Extract the [x, y] coordinate from the center of the cell holding the provided text.  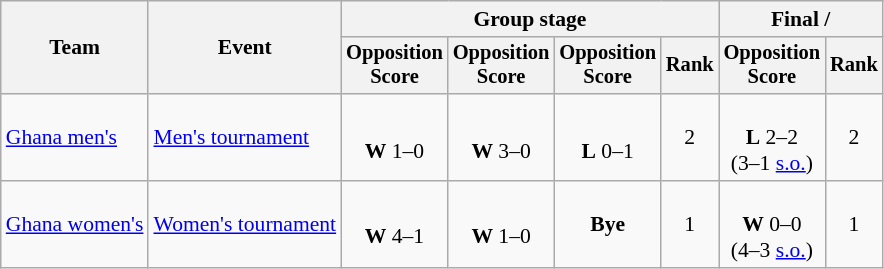
W 0–0(4–3 s.o.) [772, 224]
L 0–1 [608, 138]
W 4–1 [394, 224]
Bye [608, 224]
Women's tournament [244, 224]
Ghana women's [75, 224]
Group stage [530, 19]
Final / [801, 19]
Event [244, 48]
Ghana men's [75, 138]
Team [75, 48]
L 2–2(3–1 s.o.) [772, 138]
Men's tournament [244, 138]
W 3–0 [502, 138]
